Return the [x, y] coordinate for the center point of the cell that contains the specified text.  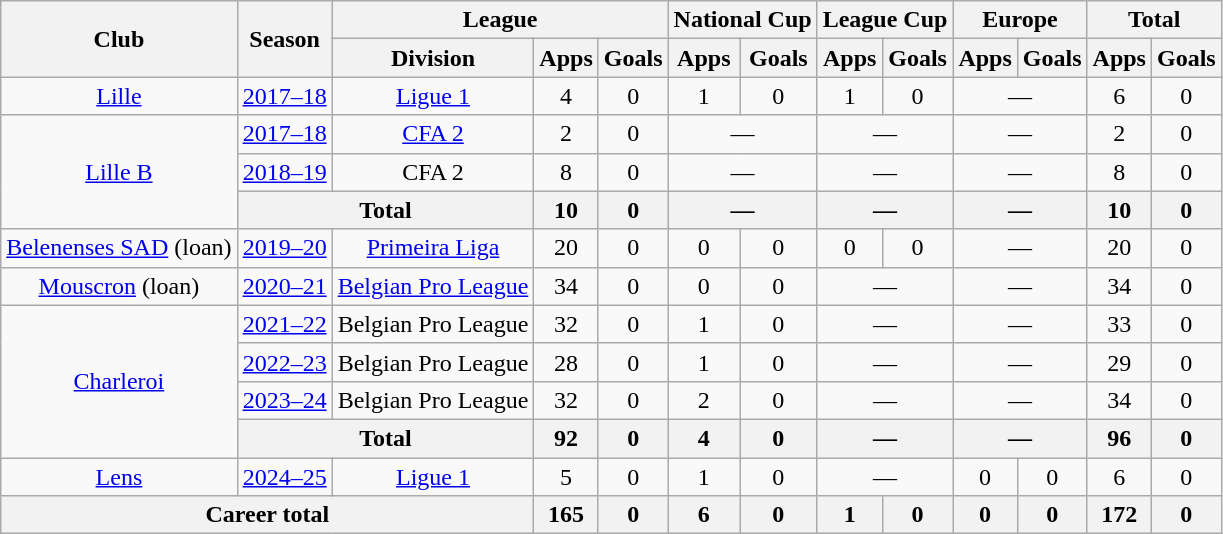
Lens [119, 477]
33 [1119, 324]
2018–19 [284, 172]
172 [1119, 515]
2021–22 [284, 324]
165 [566, 515]
Club [119, 39]
28 [566, 362]
Division [433, 58]
Lille B [119, 172]
League [500, 20]
National Cup [742, 20]
29 [1119, 362]
Belenenses SAD (loan) [119, 248]
Mouscron (loan) [119, 286]
Lille [119, 96]
Season [284, 39]
League Cup [885, 20]
96 [1119, 438]
92 [566, 438]
Primeira Liga [433, 248]
2020–21 [284, 286]
Career total [268, 515]
2019–20 [284, 248]
Europe [1020, 20]
2024–25 [284, 477]
2023–24 [284, 400]
2022–23 [284, 362]
5 [566, 477]
Charleroi [119, 381]
